Return (x, y) of the center of cell containing provided text 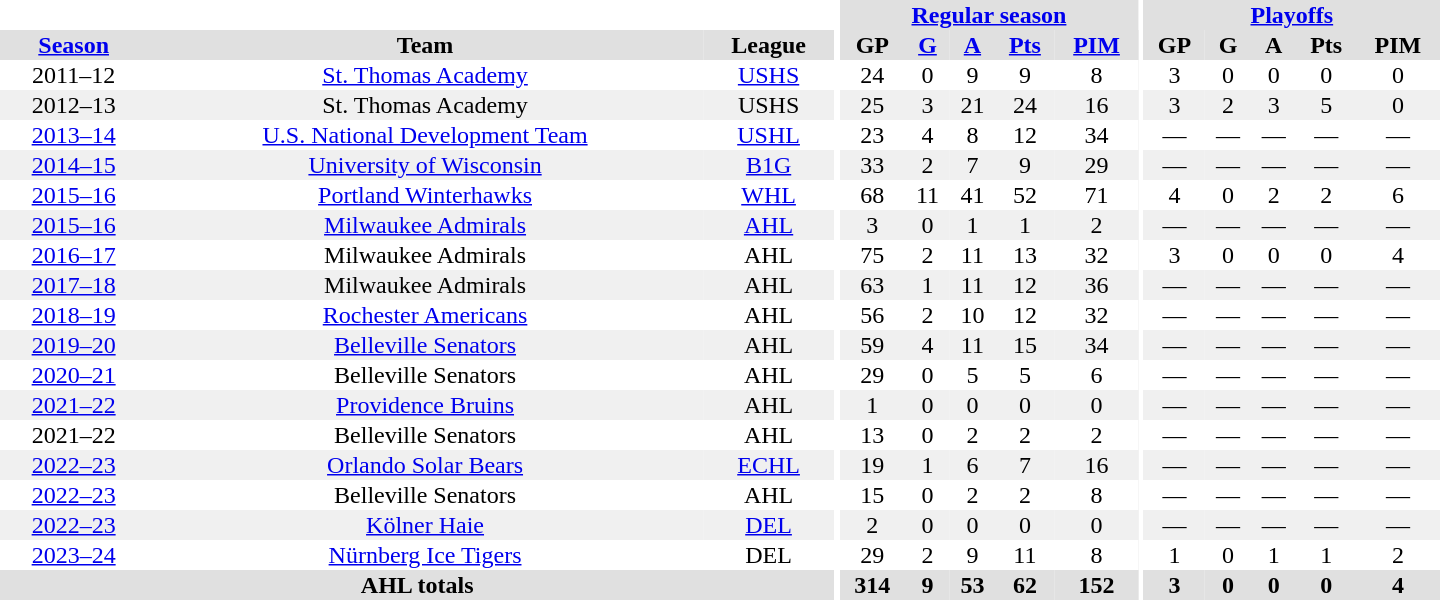
2019–20 (74, 345)
25 (872, 105)
314 (872, 585)
75 (872, 255)
2013–14 (74, 135)
2023–24 (74, 555)
Orlando Solar Bears (425, 465)
Season (74, 45)
Rochester Americans (425, 315)
2018–19 (74, 315)
2016–17 (74, 255)
59 (872, 345)
33 (872, 165)
University of Wisconsin (425, 165)
152 (1096, 585)
52 (1024, 195)
Regular season (988, 15)
2017–18 (74, 285)
36 (1096, 285)
41 (973, 195)
68 (872, 195)
2020–21 (74, 375)
Kölner Haie (425, 525)
USHL (768, 135)
2011–12 (74, 75)
U.S. National Development Team (425, 135)
23 (872, 135)
10 (973, 315)
71 (1096, 195)
ECHL (768, 465)
Portland Winterhawks (425, 195)
WHL (768, 195)
2012–13 (74, 105)
League (768, 45)
Providence Bruins (425, 405)
Nürnberg Ice Tigers (425, 555)
62 (1024, 585)
21 (973, 105)
19 (872, 465)
B1G (768, 165)
AHL totals (417, 585)
Playoffs (1292, 15)
56 (872, 315)
Team (425, 45)
2014–15 (74, 165)
53 (973, 585)
63 (872, 285)
